Extract the (x, y) coordinate from the center of the cell holding the provided text.  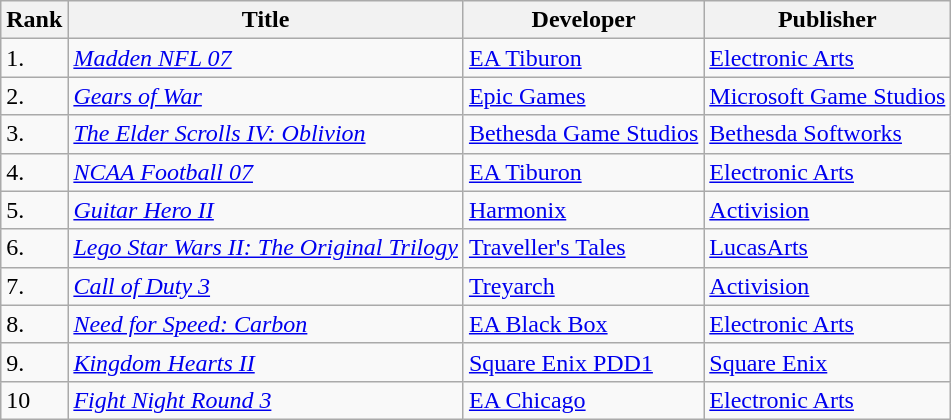
LucasArts (828, 248)
NCAA Football 07 (266, 172)
4. (34, 172)
6. (34, 248)
Square Enix (828, 362)
Bethesda Softworks (828, 134)
8. (34, 324)
Gears of War (266, 96)
Call of Duty 3 (266, 286)
Publisher (828, 20)
Epic Games (583, 96)
Microsoft Game Studios (828, 96)
3. (34, 134)
Madden NFL 07 (266, 58)
Bethesda Game Studios (583, 134)
2. (34, 96)
Square Enix PDD1 (583, 362)
Guitar Hero II (266, 210)
Kingdom Hearts II (266, 362)
9. (34, 362)
EA Chicago (583, 400)
7. (34, 286)
Treyarch (583, 286)
Title (266, 20)
EA Black Box (583, 324)
Rank (34, 20)
The Elder Scrolls IV: Oblivion (266, 134)
5. (34, 210)
10 (34, 400)
Fight Night Round 3 (266, 400)
1. (34, 58)
Harmonix (583, 210)
Traveller's Tales (583, 248)
Need for Speed: Carbon (266, 324)
Developer (583, 20)
Lego Star Wars II: The Original Trilogy (266, 248)
